Return (x, y) of the center of cell containing provided text 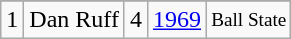
Dan Ruff (74, 20)
4 (136, 20)
1 (12, 20)
Ball State (249, 20)
1969 (176, 20)
